Search for the cell housing the specified text and yield its [x, y] center coordinate. 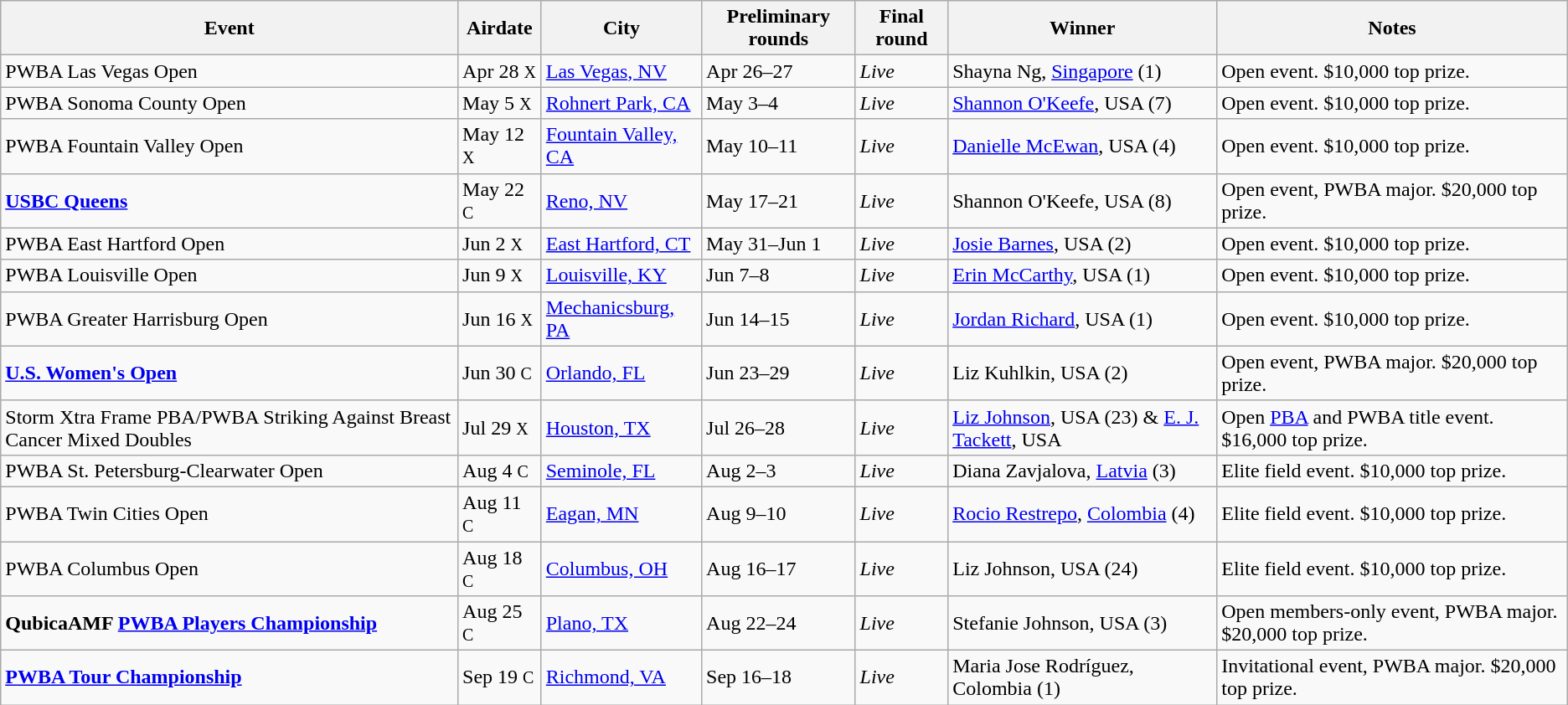
May 12 X [500, 146]
Seminole, FL [622, 471]
Shannon O'Keefe, USA (8) [1082, 201]
PWBA Columbus Open [230, 568]
PWBA East Hartford Open [230, 244]
Reno, NV [622, 201]
QubicaAMF PWBA Players Championship [230, 623]
Open members-only event, PWBA major. $20,000 top prize. [1392, 623]
Preliminary rounds [779, 28]
Erin McCarthy, USA (1) [1082, 275]
Apr 28 X [500, 71]
Jun 23–29 [779, 373]
Aug 4 C [500, 471]
Aug 22–24 [779, 623]
Aug 18 C [500, 568]
Jun 14–15 [779, 318]
Louisville, KY [622, 275]
Eagan, MN [622, 514]
Final round [901, 28]
Rocio Restrepo, Colombia (4) [1082, 514]
Aug 25 C [500, 623]
Winner [1082, 28]
Liz Kuhlkin, USA (2) [1082, 373]
PWBA Twin Cities Open [230, 514]
Sep 16–18 [779, 678]
Notes [1392, 28]
PWBA St. Petersburg-Clearwater Open [230, 471]
Columbus, OH [622, 568]
Jun 7–8 [779, 275]
Jun 16 X [500, 318]
Plano, TX [622, 623]
Storm Xtra Frame PBA/PWBA Striking Against Breast Cancer Mixed Doubles [230, 427]
Rohnert Park, CA [622, 103]
Airdate [500, 28]
PWBA Sonoma County Open [230, 103]
East Hartford, CT [622, 244]
Jun 2 X [500, 244]
Houston, TX [622, 427]
U.S. Women's Open [230, 373]
Josie Barnes, USA (2) [1082, 244]
Stefanie Johnson, USA (3) [1082, 623]
Aug 16–17 [779, 568]
Mechanicsburg, PA [622, 318]
Liz Johnson, USA (23) & E. J. Tackett, USA [1082, 427]
Jun 30 C [500, 373]
Aug 11 C [500, 514]
Danielle McEwan, USA (4) [1082, 146]
Richmond, VA [622, 678]
May 3–4 [779, 103]
Diana Zavjalova, Latvia (3) [1082, 471]
Aug 9–10 [779, 514]
PWBA Tour Championship [230, 678]
May 31–Jun 1 [779, 244]
Liz Johnson, USA (24) [1082, 568]
City [622, 28]
Jul 26–28 [779, 427]
PWBA Louisville Open [230, 275]
May 10–11 [779, 146]
Las Vegas, NV [622, 71]
May 22 C [500, 201]
Open PBA and PWBA title event. $16,000 top prize. [1392, 427]
Shayna Ng, Singapore (1) [1082, 71]
PWBA Fountain Valley Open [230, 146]
May 17–21 [779, 201]
Fountain Valley, CA [622, 146]
Apr 26–27 [779, 71]
Jordan Richard, USA (1) [1082, 318]
Orlando, FL [622, 373]
USBC Queens [230, 201]
Sep 19 C [500, 678]
Jul 29 X [500, 427]
Aug 2–3 [779, 471]
Shannon O'Keefe, USA (7) [1082, 103]
PWBA Greater Harrisburg Open [230, 318]
May 5 X [500, 103]
PWBA Las Vegas Open [230, 71]
Invitational event, PWBA major. $20,000 top prize. [1392, 678]
Event [230, 28]
Jun 9 X [500, 275]
Maria Jose Rodríguez, Colombia (1) [1082, 678]
